Capture the cell that displays the provided text and extract its [X, Y] central coordinate. 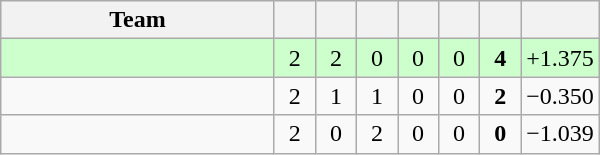
+1.375 [560, 58]
Team [138, 20]
−1.039 [560, 134]
−0.350 [560, 96]
4 [500, 58]
